Identify which cell holds the provided text, then report its (X, Y) central coordinate. 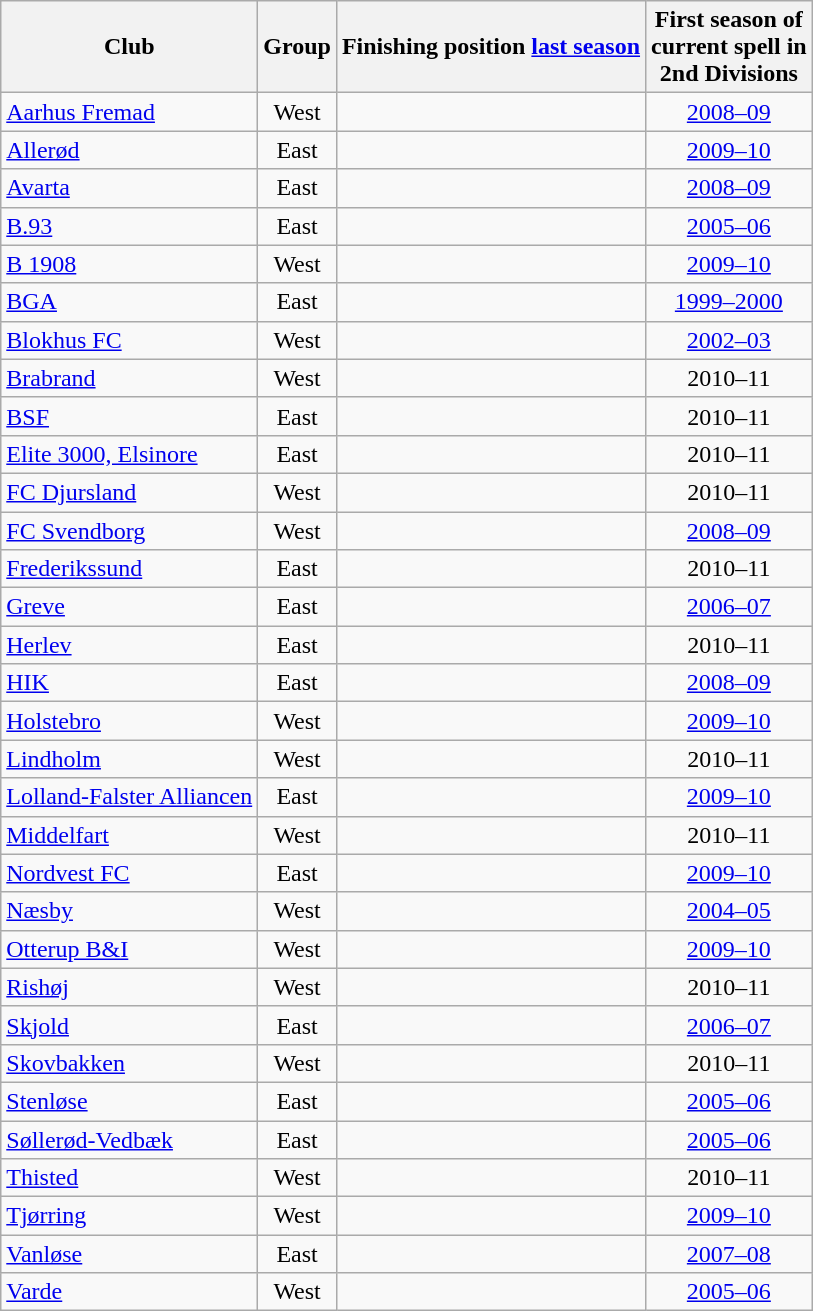
FC Svendborg (130, 531)
Lolland-Falster Alliancen (130, 797)
B 1908 (130, 264)
Skovbakken (130, 1063)
Næsby (130, 911)
Blokhus FC (130, 340)
FC Djursland (130, 492)
Skjold (130, 1025)
Varde (130, 1292)
Stenløse (130, 1101)
Rishøj (130, 987)
Elite 3000, Elsinore (130, 454)
Thisted (130, 1178)
1999–2000 (730, 302)
Aarhus Fremad (130, 112)
Middelfart (130, 835)
Avarta (130, 188)
HIK (130, 683)
BGA (130, 302)
2007–08 (730, 1254)
Brabrand (130, 378)
Søllerød-Vedbæk (130, 1139)
Group (298, 47)
Club (130, 47)
Otterup B&I (130, 949)
Herlev (130, 645)
B.93 (130, 226)
2002–03 (730, 340)
Lindholm (130, 759)
Holstebro (130, 721)
BSF (130, 416)
Finishing position last season (490, 47)
Nordvest FC (130, 873)
Frederikssund (130, 569)
Vanløse (130, 1254)
Allerød (130, 150)
Greve (130, 607)
Tjørring (130, 1216)
2004–05 (730, 911)
First season ofcurrent spell in2nd Divisions (730, 47)
